From the cell containing the given text, extract its center point as (x, y) coordinate. 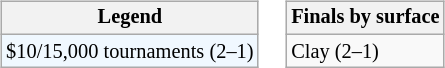
Finals by surface (365, 18)
Clay (2–1) (365, 51)
Legend (130, 18)
$10/15,000 tournaments (2–1) (130, 51)
